Extract the (x, y) coordinate from the center of the cell holding the provided text.  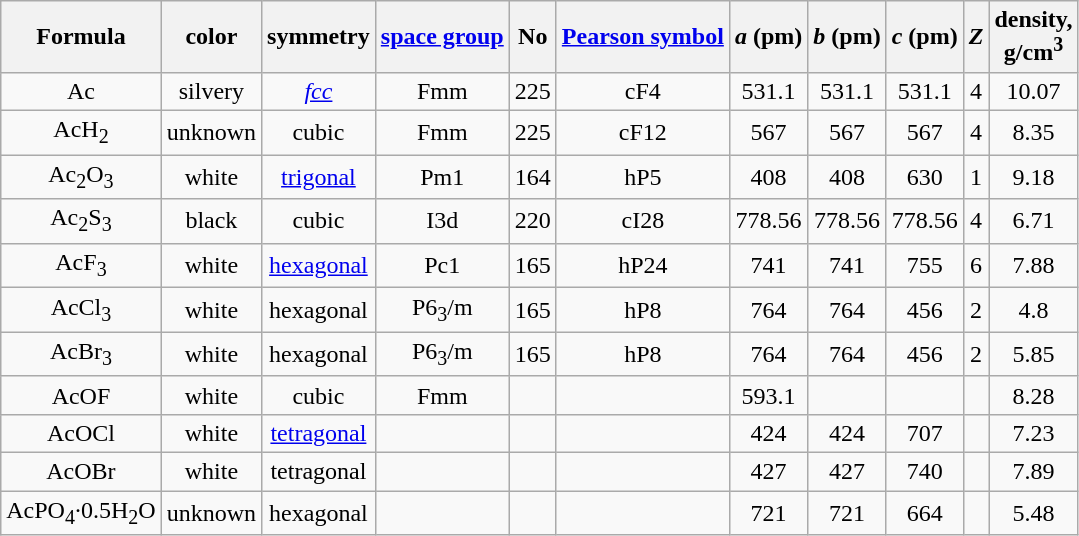
220 (532, 221)
6.71 (1034, 221)
707 (924, 433)
c (pm) (924, 37)
AcOBr (81, 472)
silvery (211, 91)
Pearson symbol (642, 37)
7.89 (1034, 472)
4.8 (1034, 310)
5.85 (1034, 354)
density, g/cm3 (1034, 37)
AcCl3 (81, 310)
755 (924, 265)
color (211, 37)
Ac (81, 91)
hP24 (642, 265)
hP5 (642, 177)
664 (924, 513)
1 (976, 177)
Z (976, 37)
fcc (319, 91)
I3d (442, 221)
AcOCl (81, 433)
Ac2O3 (81, 177)
AcH2 (81, 132)
AcF3 (81, 265)
cI28 (642, 221)
b (pm) (847, 37)
5.48 (1034, 513)
AcOF (81, 395)
AcBr3 (81, 354)
10.07 (1034, 91)
AcPO4·0.5H2O (81, 513)
trigonal (319, 177)
593.1 (768, 395)
8.35 (1034, 132)
7.88 (1034, 265)
8.28 (1034, 395)
symmetry (319, 37)
a (pm) (768, 37)
630 (924, 177)
No (532, 37)
6 (976, 265)
black (211, 221)
Pm1 (442, 177)
Ac2S3 (81, 221)
Pc1 (442, 265)
space group (442, 37)
Formula (81, 37)
cF4 (642, 91)
164 (532, 177)
740 (924, 472)
cF12 (642, 132)
9.18 (1034, 177)
7.23 (1034, 433)
